Detect which cell encompasses the target text, then output its (x, y) center coordinate. 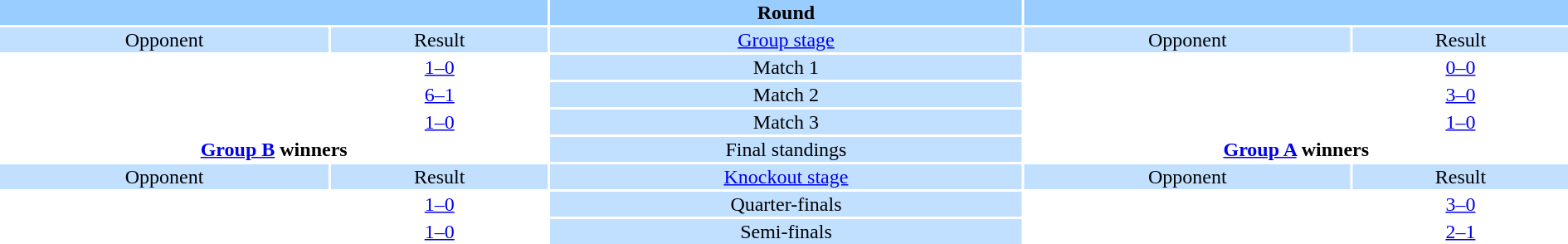
Match 3 (786, 122)
Match 2 (786, 95)
Group stage (786, 40)
Match 1 (786, 67)
Quarter-finals (786, 204)
0–0 (1460, 67)
Knockout stage (786, 177)
6–1 (440, 95)
Group A winners (1296, 149)
2–1 (1460, 232)
Group B winners (274, 149)
Round (786, 12)
Final standings (786, 149)
Semi-finals (786, 232)
